Scan for the cell matching the given text and deliver its (X, Y) coordinate at center. 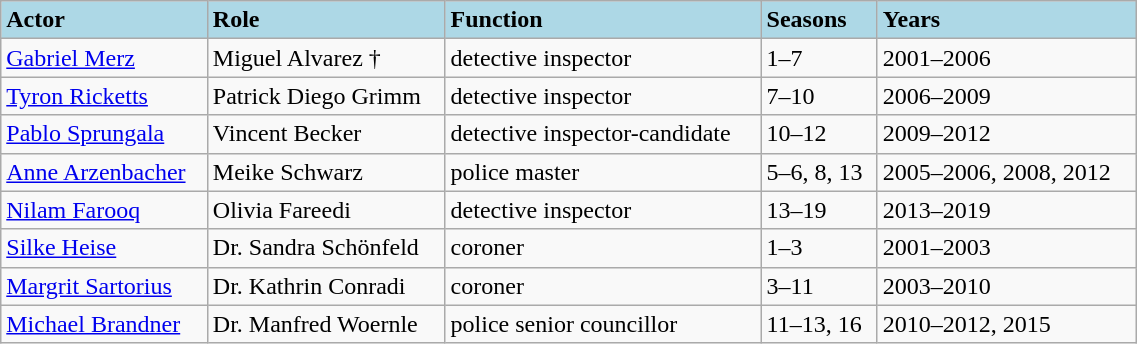
Pablo Sprungala (104, 134)
2006–2009 (1007, 96)
Actor (104, 20)
Function (603, 20)
2003–2010 (1007, 286)
Patrick Diego Grimm (326, 96)
1–7 (819, 58)
2001–2006 (1007, 58)
detective inspector-candidate (603, 134)
police senior councillor (603, 324)
Gabriel Merz (104, 58)
Seasons (819, 20)
7–10 (819, 96)
2009–2012 (1007, 134)
Silke Heise (104, 248)
Role (326, 20)
Dr. Manfred Woernle (326, 324)
police master (603, 172)
Dr. Kathrin Conradi (326, 286)
3–11 (819, 286)
Vincent Becker (326, 134)
Olivia Fareedi (326, 210)
13–19 (819, 210)
Meike Schwarz (326, 172)
2013–2019 (1007, 210)
Michael Brandner (104, 324)
Tyron Ricketts (104, 96)
2010–2012, 2015 (1007, 324)
Anne Arzenbacher (104, 172)
Miguel Alvarez † (326, 58)
11–13, 16 (819, 324)
Years (1007, 20)
Nilam Farooq (104, 210)
1–3 (819, 248)
2005–2006, 2008, 2012 (1007, 172)
Dr. Sandra Schönfeld (326, 248)
5–6, 8, 13 (819, 172)
Margrit Sartorius (104, 286)
2001–2003 (1007, 248)
10–12 (819, 134)
